Scan for the cell matching the given text and deliver its (x, y) coordinate at center. 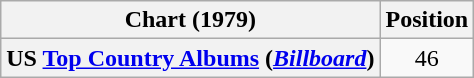
46 (427, 58)
US Top Country Albums (Billboard) (190, 58)
Chart (1979) (190, 20)
Position (427, 20)
